Output the [x, y] coordinate of the center of the cell containing the given text.  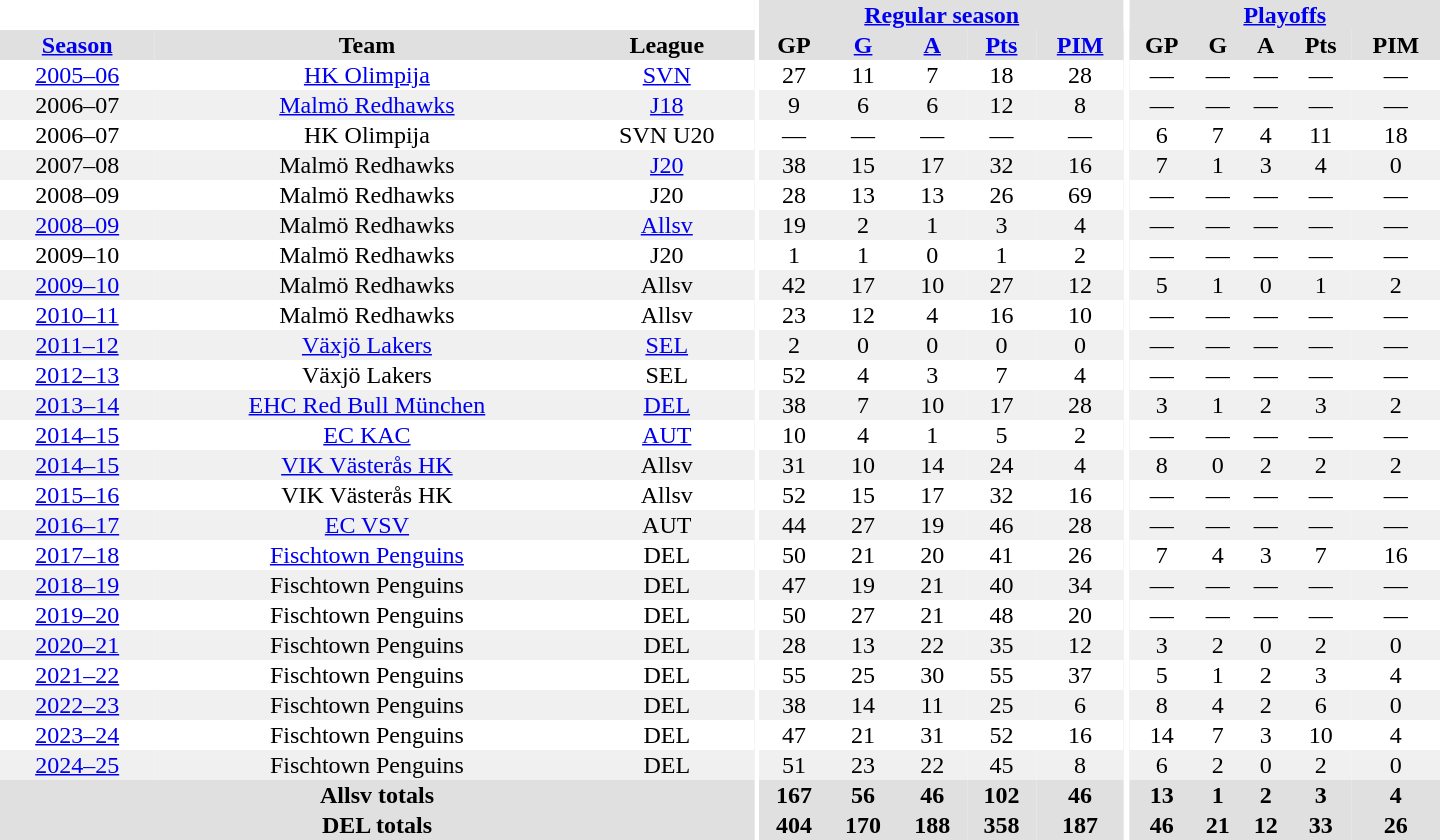
Playoffs [1284, 15]
42 [794, 285]
EC KAC [366, 435]
SVN [667, 75]
35 [1002, 645]
Season [77, 45]
45 [1002, 765]
2007–08 [77, 165]
51 [794, 765]
30 [932, 675]
40 [1002, 585]
2021–22 [77, 675]
34 [1080, 585]
48 [1002, 615]
167 [794, 795]
EC VSV [366, 525]
2019–20 [77, 615]
2005–06 [77, 75]
2022–23 [77, 705]
DEL totals [377, 825]
2015–16 [77, 495]
187 [1080, 825]
9 [794, 105]
2013–14 [77, 405]
SVN U20 [667, 135]
404 [794, 825]
2016–17 [77, 525]
EHC Red Bull München [366, 405]
2018–19 [77, 585]
37 [1080, 675]
2017–18 [77, 555]
League [667, 45]
41 [1002, 555]
24 [1002, 465]
188 [932, 825]
170 [862, 825]
2024–25 [77, 765]
102 [1002, 795]
2020–21 [77, 645]
2023–24 [77, 735]
33 [1321, 825]
2010–11 [77, 315]
69 [1080, 195]
Allsv totals [377, 795]
56 [862, 795]
Regular season [942, 15]
J18 [667, 105]
2012–13 [77, 375]
2011–12 [77, 345]
44 [794, 525]
Team [366, 45]
358 [1002, 825]
